Return [X, Y] of the center of cell containing provided text 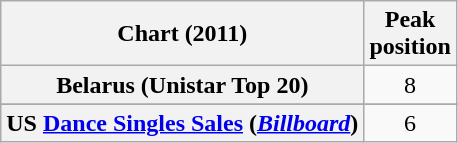
US Dance Singles Sales (Billboard) [182, 123]
Chart (2011) [182, 34]
6 [410, 123]
8 [410, 85]
Belarus (Unistar Top 20) [182, 85]
Peakposition [410, 34]
